Return [x, y] of the center of cell containing provided text 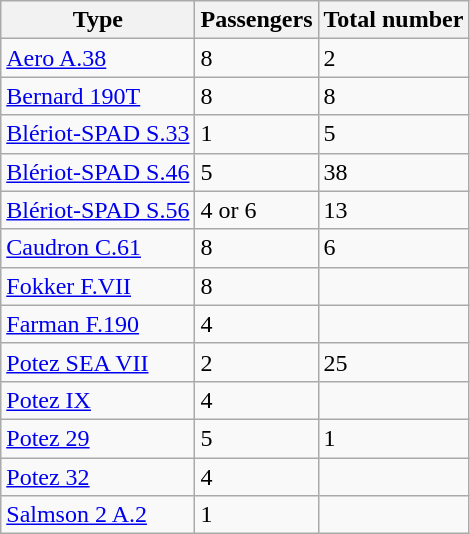
Passengers [256, 20]
Blériot-SPAD S.33 [98, 134]
Total number [394, 20]
Potez IX [98, 400]
Caudron C.61 [98, 248]
25 [394, 362]
Farman F.190 [98, 324]
Aero A.38 [98, 58]
Bernard 190T [98, 96]
38 [394, 172]
Potez 32 [98, 477]
Blériot-SPAD S.46 [98, 172]
4 or 6 [256, 210]
13 [394, 210]
Type [98, 20]
Blériot-SPAD S.56 [98, 210]
Potez SEA VII [98, 362]
6 [394, 248]
Salmson 2 A.2 [98, 515]
Fokker F.VII [98, 286]
Potez 29 [98, 438]
